For the text-containing cell, return its midpoint in [x, y] coordinate format. 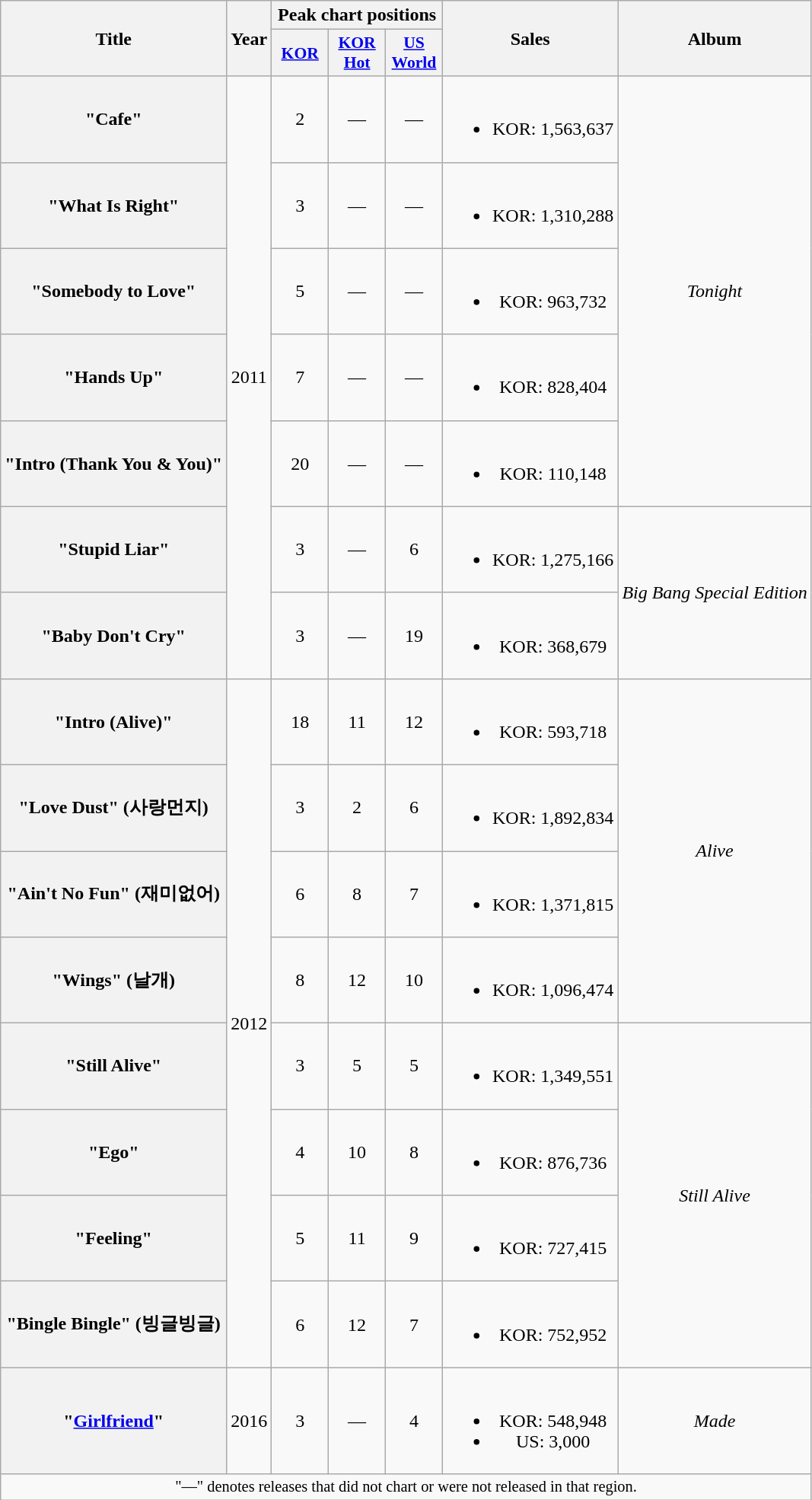
"Intro (Alive)" [114, 722]
Tonight [715, 291]
"Ain't No Fun" (재미없어) [114, 894]
KOR: 1,563,637 [530, 119]
USWorld [414, 53]
"Baby Don't Cry" [114, 635]
20 [300, 463]
Title [114, 38]
9 [414, 1238]
Year [250, 38]
2016 [250, 1421]
"Somebody to Love" [114, 291]
Peak chart positions [358, 15]
KOR: 368,679 [530, 635]
19 [414, 635]
KOR: 1,096,474 [530, 981]
KOR: 1,892,834 [530, 807]
KOR [300, 53]
KORHot [358, 53]
"Ego" [114, 1153]
KOR: 1,310,288 [530, 206]
KOR: 727,415 [530, 1238]
KOR: 963,732 [530, 291]
"Bingle Bingle" (빙글빙글) [114, 1325]
KOR: 828,404 [530, 378]
KOR: 110,148 [530, 463]
"Still Alive" [114, 1066]
Sales [530, 38]
"Hands Up" [114, 378]
Still Alive [715, 1195]
"Wings" (날개) [114, 981]
"Stupid Liar" [114, 550]
KOR: 1,371,815 [530, 894]
Big Bang Special Edition [715, 592]
KOR: 752,952 [530, 1325]
KOR: 1,349,551 [530, 1066]
2012 [250, 1023]
"Cafe" [114, 119]
"Intro (Thank You & You)" [114, 463]
KOR: 548,948US: 3,000 [530, 1421]
"Love Dust" (사랑먼지) [114, 807]
Alive [715, 851]
18 [300, 722]
"—" denotes releases that did not chart or were not released in that region. [406, 1487]
2011 [250, 378]
Album [715, 38]
"What Is Right" [114, 206]
KOR: 876,736 [530, 1153]
"Feeling" [114, 1238]
"Girlfriend" [114, 1421]
KOR: 1,275,166 [530, 550]
Made [715, 1421]
KOR: 593,718 [530, 722]
